Identify which cell holds the provided text, then report its [X, Y] central coordinate. 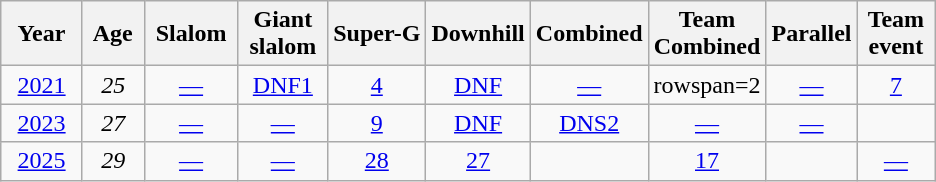
4 [377, 85]
Giant slalom [283, 34]
17 [707, 161]
Team event [896, 34]
Super-G [377, 34]
TeamCombined [707, 34]
Downhill [478, 34]
28 [377, 161]
29 [113, 161]
Slalom [191, 34]
Combined [589, 34]
7 [896, 85]
DNF1 [283, 85]
Parallel [812, 34]
Age [113, 34]
rowspan=2 [707, 85]
2023 [42, 123]
2025 [42, 161]
DNS2 [589, 123]
2021 [42, 85]
Year [42, 34]
25 [113, 85]
9 [377, 123]
